Return [X, Y] of the center of cell containing provided text 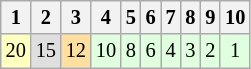
7 [171, 17]
9 [210, 17]
15 [46, 51]
12 [76, 51]
20 [16, 51]
5 [131, 17]
